Capture the cell that displays the provided text and extract its [x, y] central coordinate. 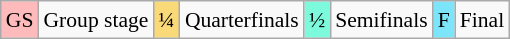
¼ [166, 20]
F [444, 20]
½ [317, 20]
GS [20, 20]
Group stage [96, 20]
Semifinals [381, 20]
Quarterfinals [242, 20]
Final [482, 20]
